Return the [x, y] coordinate for the center point of the cell that contains the specified text.  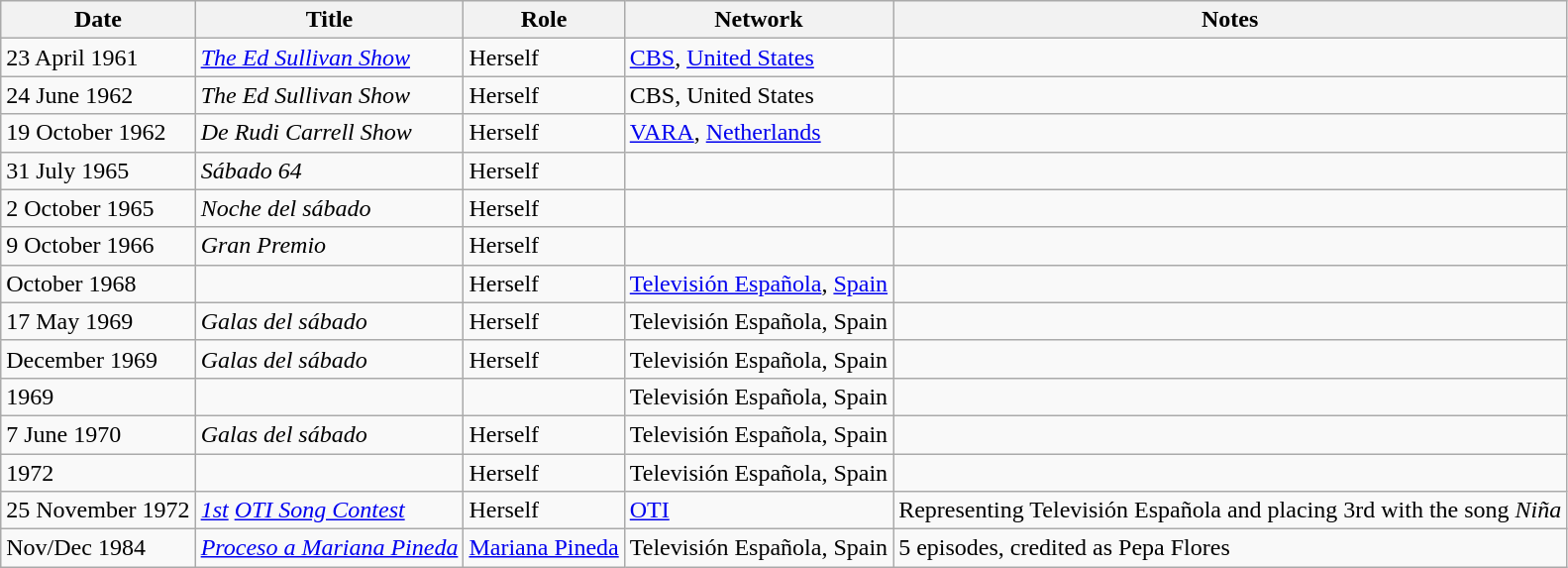
October 1968 [98, 284]
1st OTI Song Contest [329, 511]
19 October 1962 [98, 133]
25 November 1972 [98, 511]
7 June 1970 [98, 434]
December 1969 [98, 359]
Representing Televisión Española and placing 3rd with the song Niña [1230, 511]
Proceso a Mariana Pineda [329, 548]
OTI [759, 511]
24 June 1962 [98, 95]
31 July 1965 [98, 170]
De Rudi Carrell Show [329, 133]
Sábado 64 [329, 170]
23 April 1961 [98, 57]
Date [98, 20]
Role [544, 20]
VARA, Netherlands [759, 133]
1972 [98, 473]
Nov/Dec 1984 [98, 548]
Network [759, 20]
Noche del sábado [329, 208]
1969 [98, 397]
5 episodes, credited as Pepa Flores [1230, 548]
Title [329, 20]
Notes [1230, 20]
Gran Premio [329, 246]
2 October 1965 [98, 208]
Mariana Pineda [544, 548]
17 May 1969 [98, 321]
9 October 1966 [98, 246]
